Scan for the cell matching the given text and deliver its [x, y] coordinate at center. 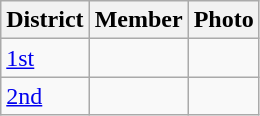
1st [45, 58]
Photo [224, 20]
2nd [45, 96]
Member [138, 20]
District [45, 20]
